Return the [x, y] coordinate for the center point of the cell that contains the specified text.  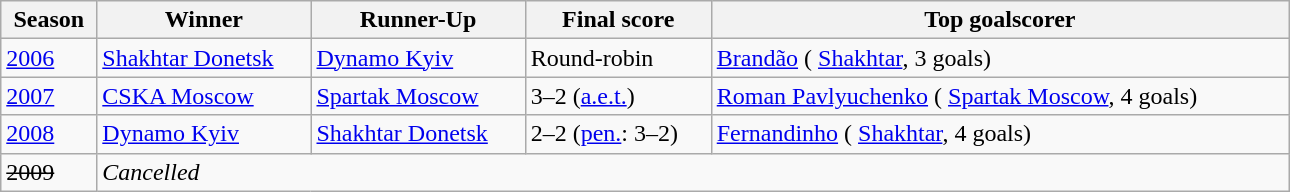
Round-robin [618, 58]
Roman Pavlyuchenko ( Spartak Moscow, 4 goals) [1000, 96]
Cancelled [693, 172]
Spartak Moscow [418, 96]
2006 [49, 58]
2008 [49, 134]
Final score [618, 20]
Top goalscorer [1000, 20]
Fernandinho ( Shakhtar, 4 goals) [1000, 134]
2007 [49, 96]
3–2 (a.e.t.) [618, 96]
Winner [204, 20]
2009 [49, 172]
Season [49, 20]
Brandão ( Shakhtar, 3 goals) [1000, 58]
2–2 (pen.: 3–2) [618, 134]
CSKA Moscow [204, 96]
Runner-Up [418, 20]
